Search for the cell housing the specified text and yield its [X, Y] center coordinate. 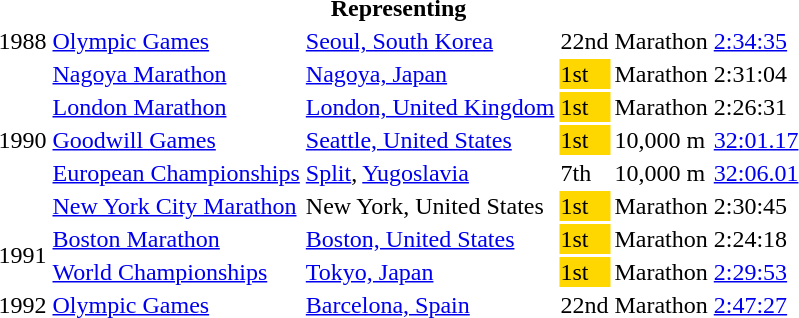
Goodwill Games [176, 140]
Split, Yugoslavia [430, 173]
London, United Kingdom [430, 107]
Boston Marathon [176, 239]
Nagoya Marathon [176, 74]
Olympic Games [176, 41]
Seoul, South Korea [430, 41]
7th [584, 173]
London Marathon [176, 107]
22nd [584, 41]
Tokyo, Japan [430, 272]
Seattle, United States [430, 140]
World Championships [176, 272]
European Championships [176, 173]
Nagoya, Japan [430, 74]
New York, United States [430, 206]
New York City Marathon [176, 206]
Boston, United States [430, 239]
